Capture the cell that displays the provided text and extract its [x, y] central coordinate. 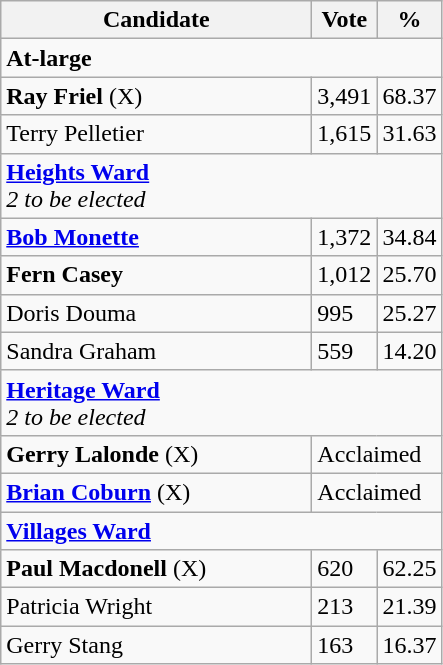
995 [344, 313]
163 [344, 645]
Candidate [156, 20]
Bob Monette [156, 237]
14.20 [410, 351]
1,012 [344, 275]
1,372 [344, 237]
25.27 [410, 313]
Ray Friel (X) [156, 96]
Heritage Ward 2 to be elected [222, 402]
Doris Douma [156, 313]
21.39 [410, 607]
% [410, 20]
Gerry Stang [156, 645]
31.63 [410, 134]
Villages Ward [222, 531]
3,491 [344, 96]
Sandra Graham [156, 351]
Fern Casey [156, 275]
Brian Coburn (X) [156, 492]
25.70 [410, 275]
16.37 [410, 645]
68.37 [410, 96]
34.84 [410, 237]
62.25 [410, 569]
213 [344, 607]
Vote [344, 20]
620 [344, 569]
Gerry Lalonde (X) [156, 454]
559 [344, 351]
At-large [222, 58]
Heights Ward 2 to be elected [222, 186]
Terry Pelletier [156, 134]
1,615 [344, 134]
Patricia Wright [156, 607]
Paul Macdonell (X) [156, 569]
